Return the (x, y) coordinate for the center point of the cell that contains the specified text.  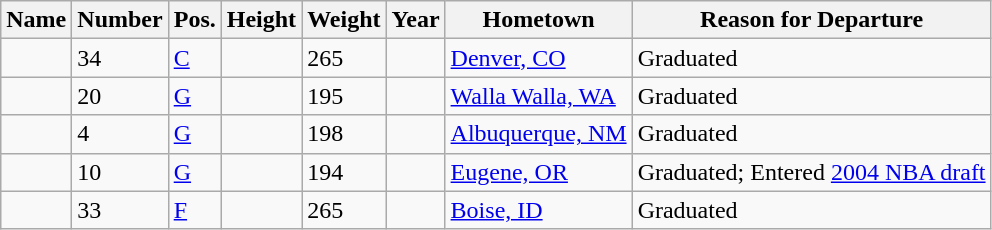
10 (120, 172)
194 (344, 172)
34 (120, 58)
4 (120, 134)
Eugene, OR (538, 172)
Albuquerque, NM (538, 134)
Graduated; Entered 2004 NBA draft (812, 172)
20 (120, 96)
Boise, ID (538, 210)
195 (344, 96)
Number (120, 20)
Reason for Departure (812, 20)
33 (120, 210)
Pos. (194, 20)
F (194, 210)
Name (36, 20)
Hometown (538, 20)
Year (416, 20)
C (194, 58)
Walla Walla, WA (538, 96)
198 (344, 134)
Denver, CO (538, 58)
Height (261, 20)
Weight (344, 20)
